Find where the given text appears and provide that cell's center as [X, Y] coordinate. 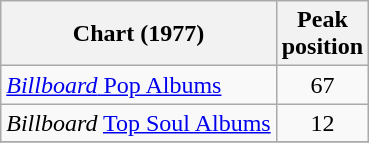
Billboard Pop Albums [138, 85]
12 [322, 123]
67 [322, 85]
Billboard Top Soul Albums [138, 123]
Peakposition [322, 34]
Chart (1977) [138, 34]
